Provide the [X, Y] coordinate of the cell's center where the given text is located.  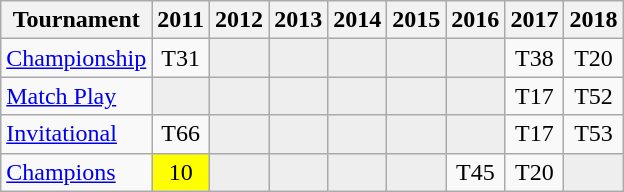
T38 [534, 58]
T66 [181, 134]
2013 [298, 20]
2012 [240, 20]
2014 [358, 20]
2017 [534, 20]
T52 [594, 96]
Championship [76, 58]
Invitational [76, 134]
T53 [594, 134]
10 [181, 172]
T31 [181, 58]
2016 [476, 20]
Match Play [76, 96]
Tournament [76, 20]
Champions [76, 172]
2011 [181, 20]
2018 [594, 20]
2015 [416, 20]
T45 [476, 172]
